Pinpoint the cell where the given text exists, returning its (X, Y) midpoint coordinate. 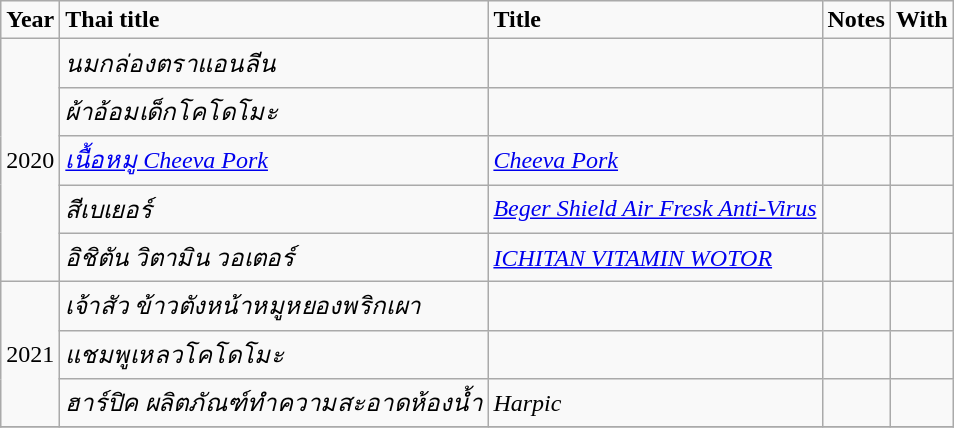
Beger Shield Air Fresk Anti-Virus (655, 208)
Harpic (655, 404)
ICHITAN VITAMIN WOTOR (655, 258)
Title (655, 20)
ฮาร์ปิค ผลิตภัณฑ์ทําความสะอาดห้องน้ำ (274, 404)
เนื้อหมู Cheeva Pork (274, 160)
Notes (856, 20)
แชมพูเหลวโคโดโมะ (274, 354)
With (922, 20)
ผ้าอ้อมเด็กโคโดโมะ (274, 112)
นมกล่องตราแอนลีน (274, 64)
อิชิตัน วิตามิน วอเตอร์ (274, 258)
2021 (30, 355)
สีเบเยอร์ (274, 208)
เจ้าสัว ข้าวตังหน้าหมูหยองพริกเผา (274, 306)
Thai title (274, 20)
Cheeva Pork (655, 160)
Year (30, 20)
2020 (30, 160)
